Identify which cell holds the provided text, then report its (X, Y) central coordinate. 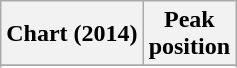
Chart (2014) (72, 34)
Peakposition (189, 34)
